From the cell containing the given text, extract its center point as [x, y] coordinate. 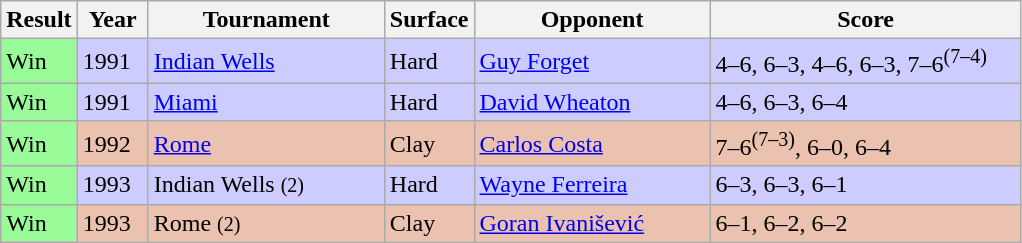
Indian Wells [266, 62]
Surface [429, 20]
Goran Ivanišević [592, 223]
Result [39, 20]
David Wheaton [592, 102]
Opponent [592, 20]
4–6, 6–3, 4–6, 6–3, 7–6(7–4) [866, 62]
1992 [112, 144]
6–3, 6–3, 6–1 [866, 185]
Indian Wells (2) [266, 185]
Guy Forget [592, 62]
Rome (2) [266, 223]
Miami [266, 102]
Tournament [266, 20]
Year [112, 20]
7–6(7–3), 6–0, 6–4 [866, 144]
Score [866, 20]
6–1, 6–2, 6–2 [866, 223]
Carlos Costa [592, 144]
Rome [266, 144]
4–6, 6–3, 6–4 [866, 102]
Wayne Ferreira [592, 185]
